Identify which cell holds the provided text, then report its (X, Y) central coordinate. 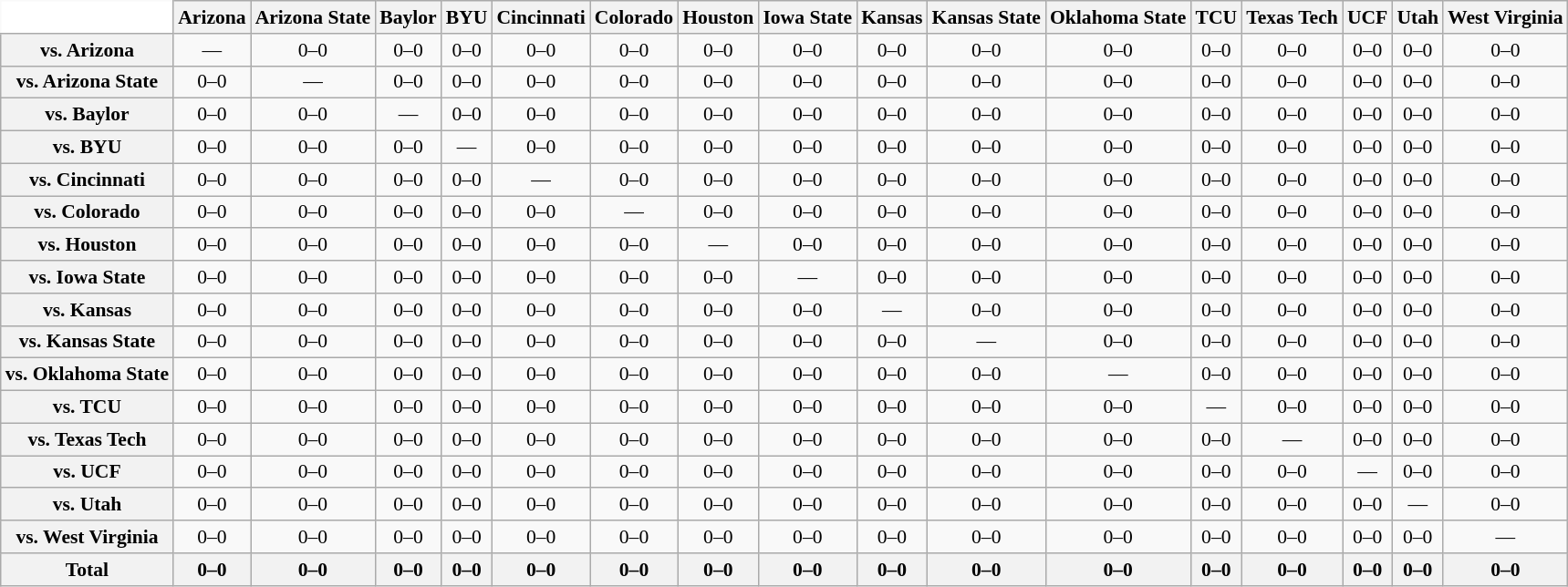
vs. Colorado (88, 212)
Colorado (634, 17)
TCU (1216, 17)
vs. Houston (88, 245)
Kansas (892, 17)
Total (88, 570)
vs. Oklahoma State (88, 375)
vs. West Virginia (88, 537)
Arizona (212, 17)
Arizona State (314, 17)
UCF (1367, 17)
Kansas State (987, 17)
Houston (718, 17)
vs. Iowa State (88, 277)
Utah (1417, 17)
Baylor (408, 17)
vs. Cincinnati (88, 180)
Iowa State (807, 17)
vs. BYU (88, 148)
vs. Baylor (88, 115)
vs. Kansas (88, 310)
vs. Utah (88, 505)
vs. Texas Tech (88, 439)
Oklahoma State (1118, 17)
vs. UCF (88, 472)
Cincinnati (540, 17)
vs. TCU (88, 407)
Texas Tech (1292, 17)
BYU (467, 17)
vs. Arizona (88, 50)
West Virginia (1505, 17)
vs. Arizona State (88, 82)
vs. Kansas State (88, 342)
